From the cell containing the given text, extract its center point as [x, y] coordinate. 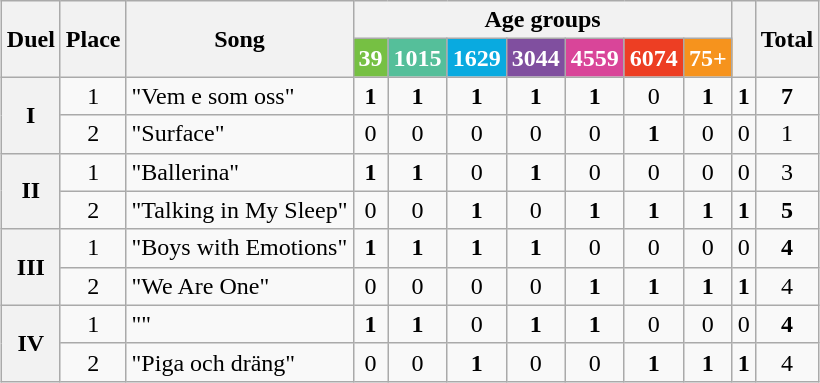
3044 [536, 58]
IV [30, 343]
5 [787, 210]
"Talking in My Sleep" [240, 210]
6074 [654, 58]
Duel [30, 39]
"Surface" [240, 134]
1015 [418, 58]
Place [93, 39]
39 [370, 58]
I [30, 115]
Age groups [542, 20]
75+ [708, 58]
"We Are One" [240, 286]
3 [787, 172]
7 [787, 96]
"Boys with Emotions" [240, 248]
III [30, 267]
"" [240, 324]
"Piga och dräng" [240, 362]
Total [787, 39]
"Vem e som oss" [240, 96]
4559 [594, 58]
II [30, 191]
1629 [476, 58]
Song [240, 39]
"Ballerina" [240, 172]
